Find where the given text appears and provide that cell's center as [X, Y] coordinate. 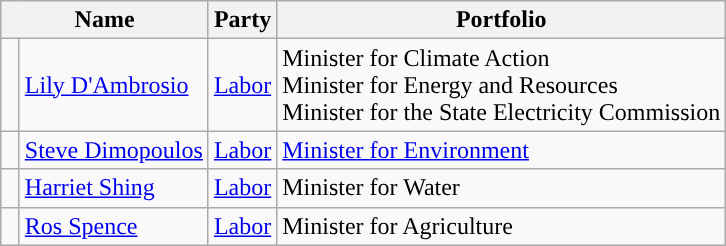
Minister for Climate ActionMinister for Energy and ResourcesMinister for the State Electricity Commission [502, 85]
Name [105, 20]
Minister for Environment [502, 150]
Minister for Water [502, 188]
Minister for Agriculture [502, 226]
Portfolio [502, 20]
Party [242, 20]
Lily D'Ambrosio [114, 85]
Steve Dimopoulos [114, 150]
Harriet Shing [114, 188]
Ros Spence [114, 226]
